Extract the (x, y) coordinate from the center of the cell holding the provided text.  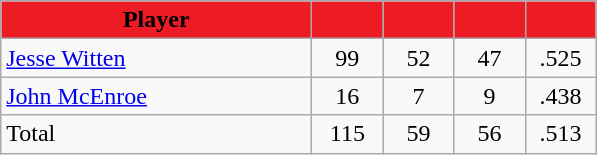
Player (156, 20)
52 (418, 58)
115 (348, 134)
16 (348, 96)
Jesse Witten (156, 58)
Total (156, 134)
99 (348, 58)
.525 (560, 58)
7 (418, 96)
47 (490, 58)
.438 (560, 96)
59 (418, 134)
John McEnroe (156, 96)
.513 (560, 134)
9 (490, 96)
56 (490, 134)
